For the text-containing cell, return its midpoint in [x, y] coordinate format. 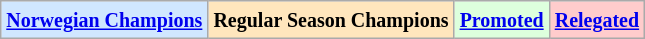
Norwegian Champions [104, 20]
Promoted [502, 20]
Regular Season Champions [331, 20]
Relegated [596, 20]
